Locate the cell with the specified text and output its (X, Y) center coordinate. 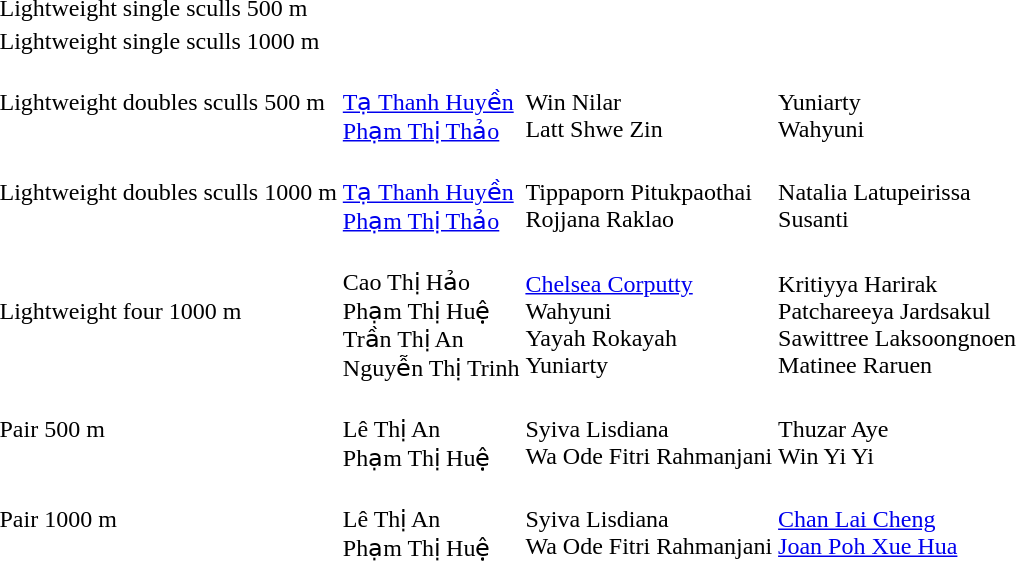
Cao Thị HảoPhạm Thị HuệTrần Thị AnNguyễn Thị Trinh (431, 311)
Tippaporn PitukpaothaiRojjana Raklao (649, 192)
Chelsea CorputtyWahyuniYayah RokayahYuniarty (649, 311)
Syiva LisdianaWa Ode Fitri Rahmanjani (649, 430)
Lê Thị AnPhạm Thị Huệ (431, 430)
Win NilarLatt Shwe Zin (649, 102)
